Determine the [x, y] coordinate at the center of the cell enclosing the given text.  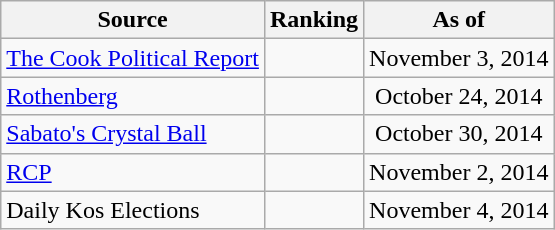
November 2, 2014 [459, 172]
November 3, 2014 [459, 58]
Daily Kos Elections [133, 210]
November 4, 2014 [459, 210]
Rothenberg [133, 96]
October 30, 2014 [459, 134]
Sabato's Crystal Ball [133, 134]
As of [459, 20]
October 24, 2014 [459, 96]
Ranking [314, 20]
RCP [133, 172]
Source [133, 20]
The Cook Political Report [133, 58]
